For the text-containing cell, return its midpoint in (X, Y) coordinate format. 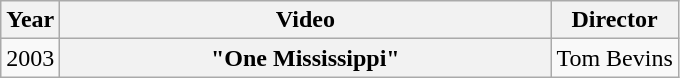
Director (614, 20)
Tom Bevins (614, 58)
Video (306, 20)
2003 (30, 58)
Year (30, 20)
"One Mississippi" (306, 58)
